Detect which cell encompasses the target text, then output its [X, Y] center coordinate. 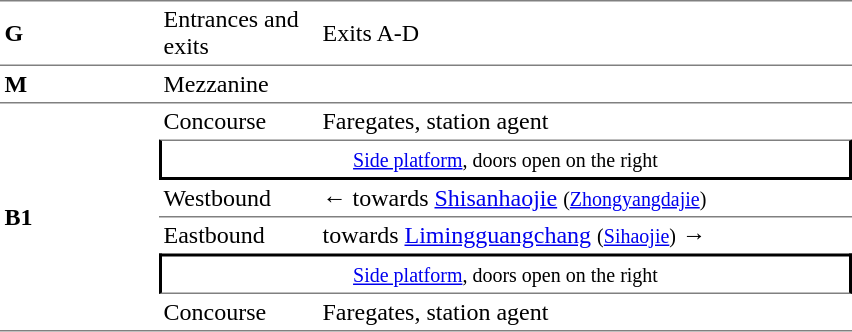
B1 [80, 218]
towards Limingguangchang (Sihaojie) → [585, 236]
← towards Shisanhaojie (Zhongyangdajie) [585, 199]
M [80, 85]
Westbound [238, 199]
G [80, 33]
Entrances and exits [238, 33]
Exits A-D [585, 33]
Eastbound [238, 236]
Mezzanine [238, 85]
